Pinpoint the cell where the given text exists, returning its [x, y] midpoint coordinate. 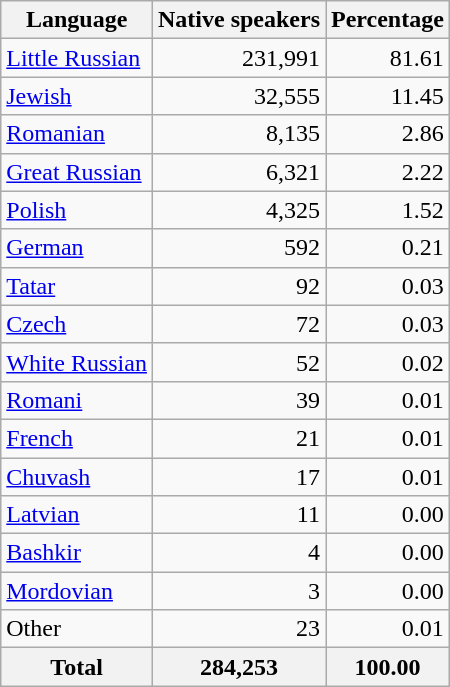
Czech [77, 324]
4,325 [238, 210]
Little Russian [77, 58]
92 [238, 286]
284,253 [238, 667]
231,991 [238, 58]
Polish [77, 210]
White Russian [77, 362]
2.86 [388, 134]
Tatar [77, 286]
Chuvash [77, 477]
11 [238, 515]
72 [238, 324]
Romanian [77, 134]
23 [238, 629]
0.21 [388, 248]
592 [238, 248]
Romani [77, 400]
39 [238, 400]
Latvian [77, 515]
6,321 [238, 172]
32,555 [238, 96]
3 [238, 591]
French [77, 438]
100.00 [388, 667]
0.02 [388, 362]
21 [238, 438]
52 [238, 362]
Language [77, 20]
Mordovian [77, 591]
4 [238, 553]
8,135 [238, 134]
Great Russian [77, 172]
2.22 [388, 172]
Jewish [77, 96]
11.45 [388, 96]
Percentage [388, 20]
81.61 [388, 58]
Total [77, 667]
17 [238, 477]
Bashkir [77, 553]
German [77, 248]
Other [77, 629]
1.52 [388, 210]
Native speakers [238, 20]
